Return [X, Y] of the center of cell containing provided text 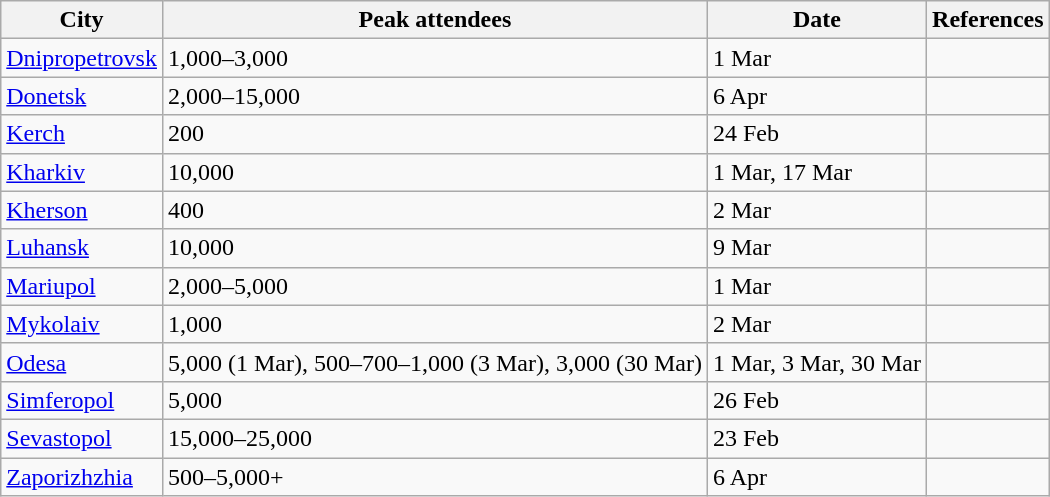
1,000–3,000 [434, 58]
Date [816, 20]
2,000–15,000 [434, 96]
5,000 [434, 400]
Peak attendees [434, 20]
15,000–25,000 [434, 438]
Mykolaiv [82, 324]
Mariupol [82, 286]
Simferopol [82, 400]
Kherson [82, 210]
Kharkiv [82, 172]
Sevastopol [82, 438]
400 [434, 210]
References [988, 20]
Kerch [82, 134]
Donetsk [82, 96]
1 Mar, 3 Mar, 30 Mar [816, 362]
Dnipropetrovsk [82, 58]
9 Mar [816, 248]
5,000 (1 Mar), 500–700–1,000 (3 Mar), 3,000 (30 Mar) [434, 362]
Zaporizhzhia [82, 477]
200 [434, 134]
500–5,000+ [434, 477]
1,000 [434, 324]
City [82, 20]
23 Feb [816, 438]
Odesa [82, 362]
26 Feb [816, 400]
Luhansk [82, 248]
1 Mar, 17 Mar [816, 172]
24 Feb [816, 134]
2,000–5,000 [434, 286]
